Output the [X, Y] coordinate of the center of the cell containing the given text.  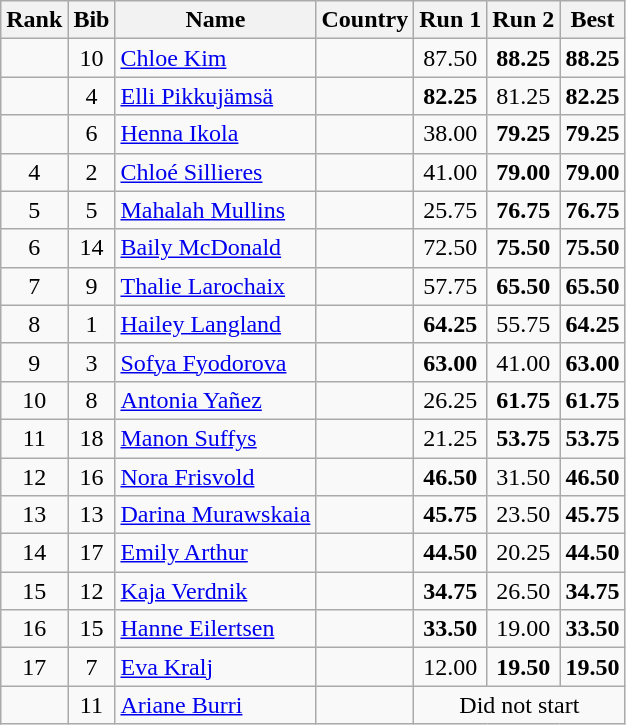
Darina Murawskaia [216, 515]
12.00 [450, 667]
Hailey Langland [216, 324]
3 [92, 362]
23.50 [524, 515]
Sofya Fyodorova [216, 362]
Ariane Burri [216, 705]
31.50 [524, 477]
Eva Kralj [216, 667]
Bib [92, 20]
Elli Pikkujämsä [216, 96]
87.50 [450, 58]
2 [92, 172]
Best [592, 20]
Henna Ikola [216, 134]
20.25 [524, 553]
1 [92, 324]
Kaja Verdnik [216, 591]
26.25 [450, 400]
Country [365, 20]
25.75 [450, 210]
38.00 [450, 134]
19.00 [524, 629]
Mahalah Mullins [216, 210]
26.50 [524, 591]
Emily Arthur [216, 553]
Manon Suffys [216, 438]
18 [92, 438]
Chloe Kim [216, 58]
Nora Frisvold [216, 477]
81.25 [524, 96]
21.25 [450, 438]
Name [216, 20]
Thalie Larochaix [216, 286]
Antonia Yañez [216, 400]
Run 2 [524, 20]
Did not start [520, 705]
Chloé Sillieres [216, 172]
72.50 [450, 248]
Baily McDonald [216, 248]
55.75 [524, 324]
Hanne Eilertsen [216, 629]
Run 1 [450, 20]
57.75 [450, 286]
Rank [34, 20]
